Pinpoint the cell where the given text exists, returning its [x, y] midpoint coordinate. 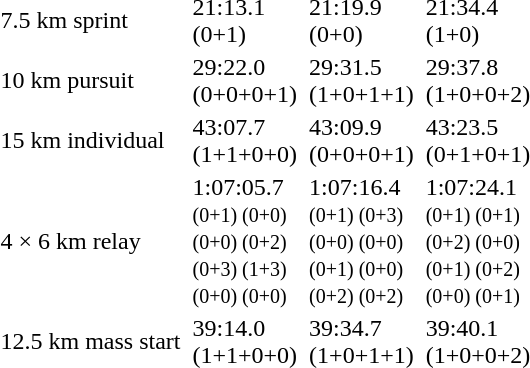
43:07.7(1+1+0+0) [245, 140]
1:07:05.7(0+1) (0+0)(0+0) (0+2)(0+3) (1+3)(0+0) (0+0) [245, 241]
29:22.0(0+0+0+1) [245, 80]
43:09.9(0+0+0+1) [362, 140]
29:31.5(1+0+1+1) [362, 80]
1:07:16.4(0+1) (0+3)(0+0) (0+0)(0+1) (0+0)(0+2) (0+2) [362, 241]
